From the cell containing the given text, extract its center point as (x, y) coordinate. 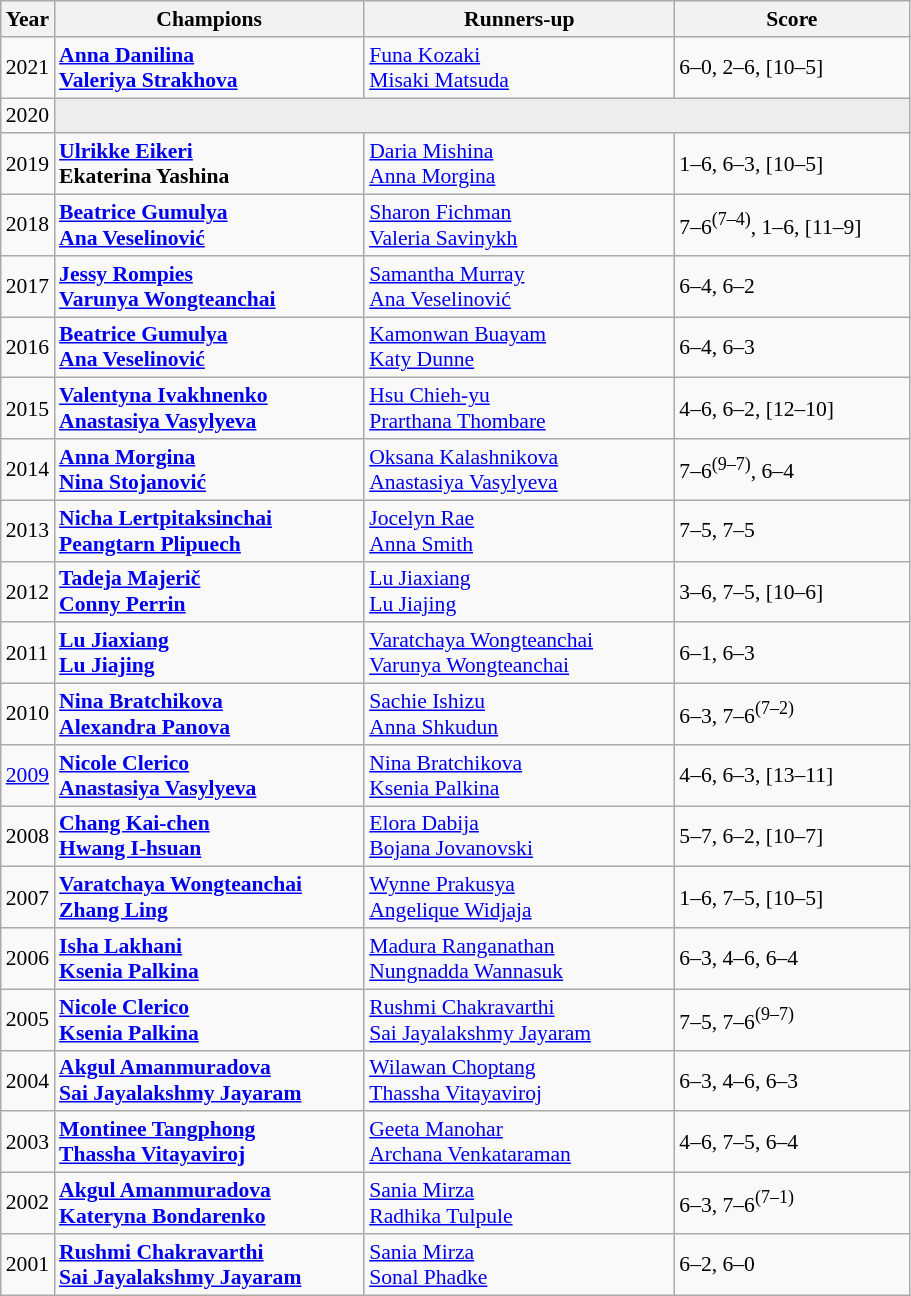
2008 (28, 836)
6–3, 7–6(7–2) (792, 714)
Tadeja Majerič Conny Perrin (209, 592)
Isha Lakhani Ksenia Palkina (209, 958)
2007 (28, 898)
Hsu Chieh-yu Prarthana Thombare (519, 408)
Anna Danilina Valeriya Strakhova (209, 68)
5–7, 6–2, [10–7] (792, 836)
Sania Mirza Radhika Tulpule (519, 1204)
Akgul Amanmuradova Kateryna Bondarenko (209, 1204)
2021 (28, 68)
6–0, 2–6, [10–5] (792, 68)
Nicha Lertpitaksinchai Peangtarn Plipuech (209, 530)
Elora Dabija Bojana Jovanovski (519, 836)
1–6, 6–3, [10–5] (792, 164)
6–1, 6–3 (792, 654)
6–4, 6–3 (792, 348)
Ulrikke Eikeri Ekaterina Yashina (209, 164)
Varatchaya Wongteanchai Zhang Ling (209, 898)
Oksana Kalashnikova Anastasiya Vasylyeva (519, 470)
4–6, 6–2, [12–10] (792, 408)
Year (28, 19)
Nina Bratchikova Alexandra Panova (209, 714)
Valentyna Ivakhnenko Anastasiya Vasylyeva (209, 408)
Daria Mishina Anna Morgina (519, 164)
4–6, 6–3, [13–11] (792, 776)
2013 (28, 530)
Nicole Clerico Ksenia Palkina (209, 1020)
Kamonwan Buayam Katy Dunne (519, 348)
Montinee Tangphong Thassha Vitayaviroj (209, 1142)
Sania Mirza Sonal Phadke (519, 1264)
2005 (28, 1020)
Jocelyn Rae Anna Smith (519, 530)
7–5, 7–6(9–7) (792, 1020)
2019 (28, 164)
2018 (28, 226)
7–5, 7–5 (792, 530)
Chang Kai-chen Hwang I-hsuan (209, 836)
2004 (28, 1080)
2014 (28, 470)
Wynne Prakusya Angelique Widjaja (519, 898)
6–3, 4–6, 6–3 (792, 1080)
2009 (28, 776)
7–6(7–4), 1–6, [11–9] (792, 226)
Wilawan Choptang Thassha Vitayaviroj (519, 1080)
Sharon Fichman Valeria Savinykh (519, 226)
7–6(9–7), 6–4 (792, 470)
Geeta Manohar Archana Venkataraman (519, 1142)
Champions (209, 19)
2016 (28, 348)
6–3, 7–6(7–1) (792, 1204)
Funa Kozaki Misaki Matsuda (519, 68)
2006 (28, 958)
2003 (28, 1142)
Varatchaya Wongteanchai Varunya Wongteanchai (519, 654)
2020 (28, 116)
2017 (28, 286)
Score (792, 19)
Jessy Rompies Varunya Wongteanchai (209, 286)
Sachie Ishizu Anna Shkudun (519, 714)
Samantha Murray Ana Veselinović (519, 286)
1–6, 7–5, [10–5] (792, 898)
Runners-up (519, 19)
2012 (28, 592)
Nicole Clerico Anastasiya Vasylyeva (209, 776)
Madura Ranganathan Nungnadda Wannasuk (519, 958)
2011 (28, 654)
2002 (28, 1204)
2001 (28, 1264)
6–3, 4–6, 6–4 (792, 958)
4–6, 7–5, 6–4 (792, 1142)
Anna Morgina Nina Stojanović (209, 470)
Akgul Amanmuradova Sai Jayalakshmy Jayaram (209, 1080)
2010 (28, 714)
6–2, 6–0 (792, 1264)
Nina Bratchikova Ksenia Palkina (519, 776)
3–6, 7–5, [10–6] (792, 592)
6–4, 6–2 (792, 286)
2015 (28, 408)
